Scan for the cell matching the given text and deliver its (X, Y) coordinate at center. 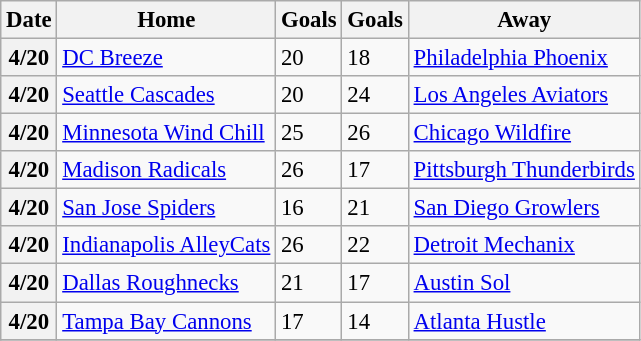
Home (166, 20)
Indianapolis AlleyCats (166, 245)
Dallas Roughnecks (166, 283)
Los Angeles Aviators (524, 95)
Seattle Cascades (166, 95)
Date (29, 20)
Minnesota Wind Chill (166, 133)
Philadelphia Phoenix (524, 58)
22 (375, 245)
Austin Sol (524, 283)
San Jose Spiders (166, 208)
Atlanta Hustle (524, 321)
14 (375, 321)
25 (309, 133)
18 (375, 58)
Chicago Wildfire (524, 133)
24 (375, 95)
DC Breeze (166, 58)
Tampa Bay Cannons (166, 321)
Detroit Mechanix (524, 245)
Away (524, 20)
Pittsburgh Thunderbirds (524, 170)
16 (309, 208)
San Diego Growlers (524, 208)
Madison Radicals (166, 170)
